Search for the cell housing the specified text and yield its [X, Y] center coordinate. 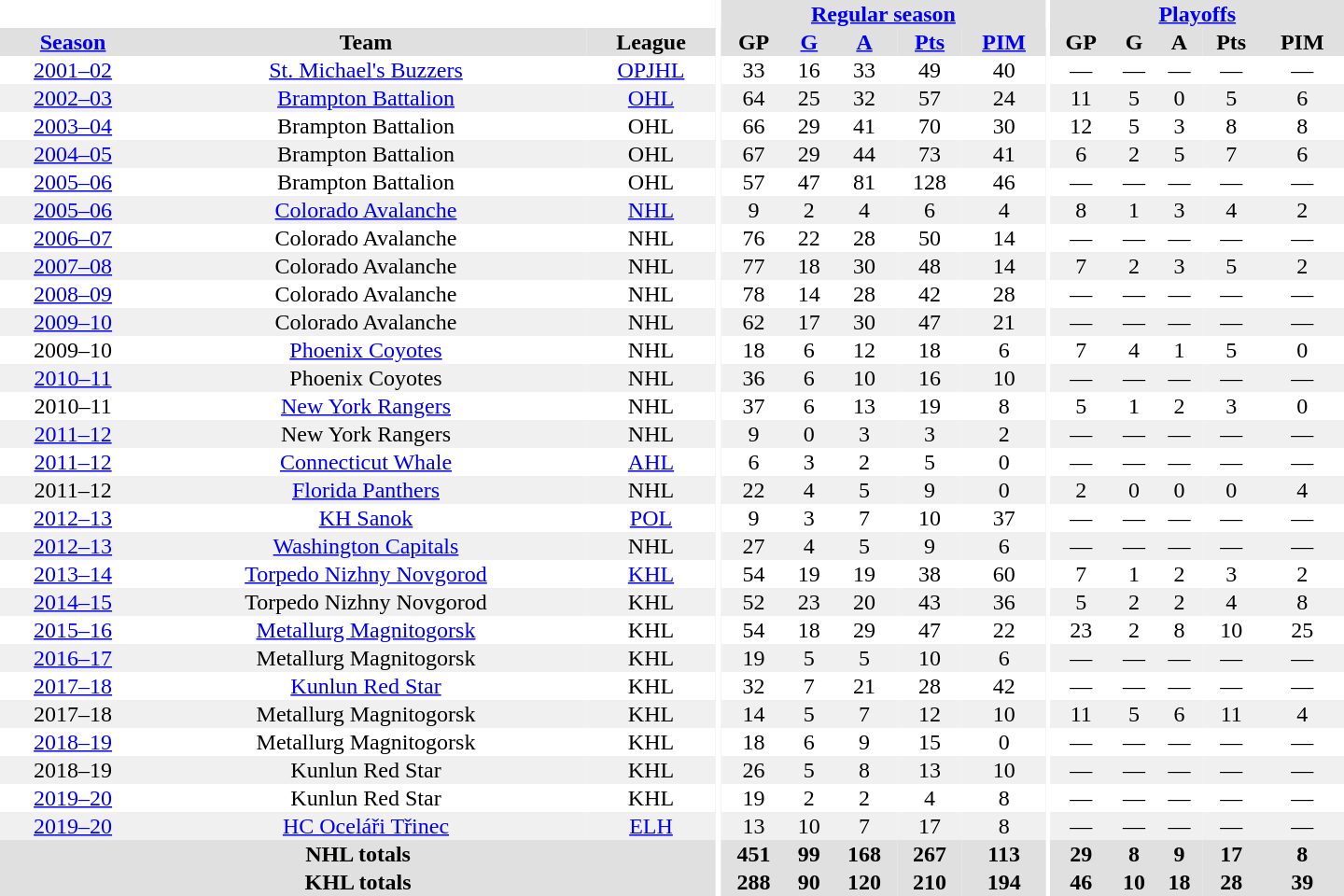
NHL totals [358, 854]
48 [930, 266]
49 [930, 70]
2007–08 [73, 266]
2004–05 [73, 154]
43 [930, 602]
20 [864, 602]
Florida Panthers [366, 490]
451 [754, 854]
40 [1004, 70]
67 [754, 154]
2006–07 [73, 238]
66 [754, 126]
78 [754, 294]
24 [1004, 98]
St. Michael's Buzzers [366, 70]
38 [930, 574]
44 [864, 154]
76 [754, 238]
15 [930, 742]
70 [930, 126]
60 [1004, 574]
2003–04 [73, 126]
2002–03 [73, 98]
194 [1004, 882]
113 [1004, 854]
POL [651, 518]
Team [366, 42]
81 [864, 182]
2013–14 [73, 574]
OPJHL [651, 70]
52 [754, 602]
AHL [651, 462]
2014–15 [73, 602]
2016–17 [73, 658]
77 [754, 266]
2001–02 [73, 70]
288 [754, 882]
90 [809, 882]
27 [754, 546]
99 [809, 854]
KHL totals [358, 882]
Playoffs [1197, 14]
39 [1303, 882]
2008–09 [73, 294]
62 [754, 322]
ELH [651, 826]
KH Sanok [366, 518]
267 [930, 854]
120 [864, 882]
168 [864, 854]
Connecticut Whale [366, 462]
Season [73, 42]
HC Oceláři Třinec [366, 826]
210 [930, 882]
Washington Capitals [366, 546]
League [651, 42]
26 [754, 770]
50 [930, 238]
128 [930, 182]
73 [930, 154]
Regular season [884, 14]
64 [754, 98]
2015–16 [73, 630]
